Find where the given text appears and provide that cell's center as (x, y) coordinate. 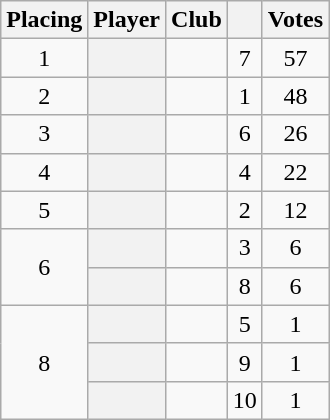
Club (197, 20)
57 (295, 58)
Player (127, 20)
26 (295, 134)
12 (295, 210)
10 (244, 400)
9 (244, 362)
22 (295, 172)
Votes (295, 20)
48 (295, 96)
7 (244, 58)
Placing (44, 20)
